Extract the (X, Y) coordinate from the center of the cell holding the provided text.  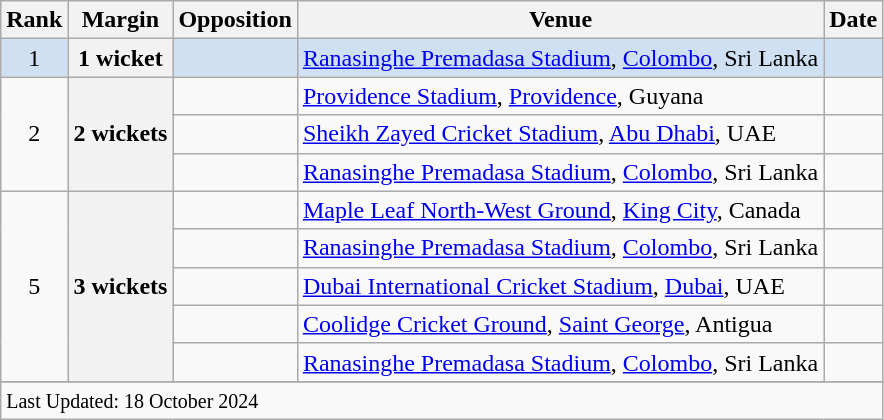
Providence Stadium, Providence, Guyana (560, 96)
2 wickets (120, 134)
5 (34, 286)
Sheikh Zayed Cricket Stadium, Abu Dhabi, UAE (560, 134)
Dubai International Cricket Stadium, Dubai, UAE (560, 286)
Coolidge Cricket Ground, Saint George, Antigua (560, 324)
Last Updated: 18 October 2024 (442, 400)
Opposition (235, 20)
2 (34, 134)
Margin (120, 20)
Maple Leaf North-West Ground, King City, Canada (560, 210)
1 (34, 58)
Date (854, 20)
Venue (560, 20)
3 wickets (120, 286)
Rank (34, 20)
1 wicket (120, 58)
